Return (X, Y) of the center of cell containing provided text 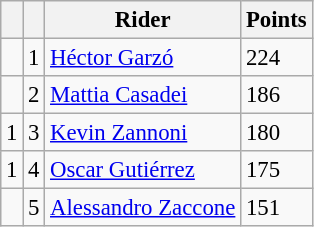
Mattia Casadei (143, 95)
180 (276, 133)
3 (34, 133)
Héctor Garzó (143, 58)
5 (34, 208)
Oscar Gutiérrez (143, 170)
151 (276, 208)
Kevin Zannoni (143, 133)
186 (276, 95)
Rider (143, 20)
4 (34, 170)
2 (34, 95)
Alessandro Zaccone (143, 208)
Points (276, 20)
224 (276, 58)
175 (276, 170)
